Extract the [x, y] coordinate from the center of the cell holding the provided text.  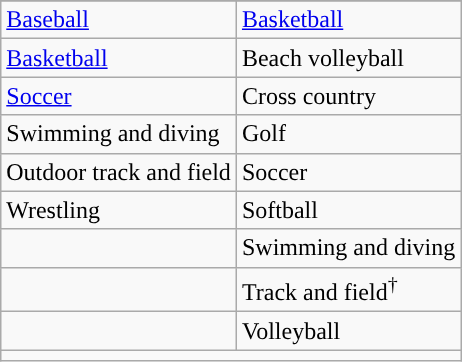
Cross country [348, 96]
Track and field† [348, 290]
Softball [348, 210]
Beach volleyball [348, 58]
Outdoor track and field [119, 172]
Volleyball [348, 331]
Golf [348, 134]
Baseball [119, 20]
Wrestling [119, 210]
